Detect which cell encompasses the target text, then output its (X, Y) center coordinate. 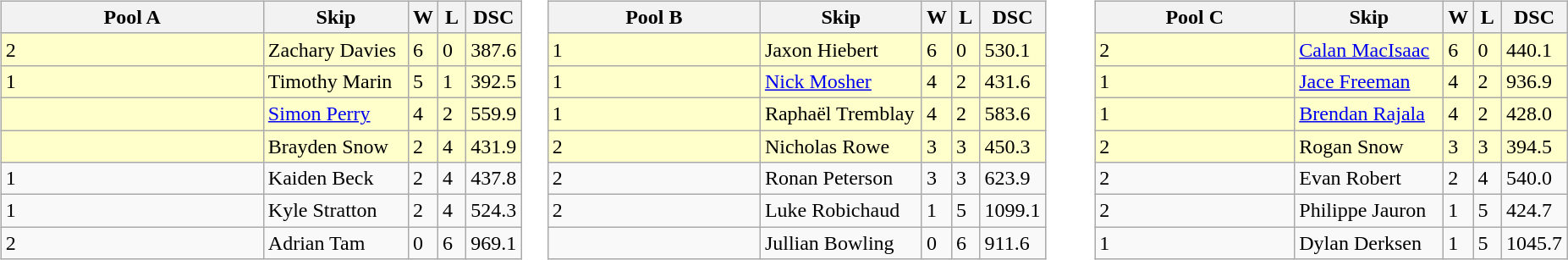
431.9 (494, 147)
1045.7 (1533, 243)
Raphaël Tremblay (841, 113)
1099.1 (1012, 211)
583.6 (1012, 113)
Kaiden Beck (335, 179)
Simon Perry (335, 113)
Jullian Bowling (841, 243)
Timothy Marin (335, 81)
Pool A (132, 17)
Evan Robert (1369, 179)
Adrian Tam (335, 243)
Dylan Derksen (1369, 243)
450.3 (1012, 147)
Rogan Snow (1369, 147)
623.9 (1012, 179)
Nicholas Rowe (841, 147)
559.9 (494, 113)
911.6 (1012, 243)
428.0 (1533, 113)
440.1 (1533, 49)
437.8 (494, 179)
392.5 (494, 81)
Jaxon Hiebert (841, 49)
Zachary Davies (335, 49)
Pool B (653, 17)
Nick Mosher (841, 81)
Luke Robichaud (841, 211)
431.6 (1012, 81)
540.0 (1533, 179)
Pool C (1195, 17)
Kyle Stratton (335, 211)
530.1 (1012, 49)
Brayden Snow (335, 147)
936.9 (1533, 81)
Calan MacIsaac (1369, 49)
969.1 (494, 243)
424.7 (1533, 211)
Brendan Rajala (1369, 113)
387.6 (494, 49)
524.3 (494, 211)
Philippe Jauron (1369, 211)
Jace Freeman (1369, 81)
Ronan Peterson (841, 179)
394.5 (1533, 147)
